Find where the given text appears and provide that cell's center as [x, y] coordinate. 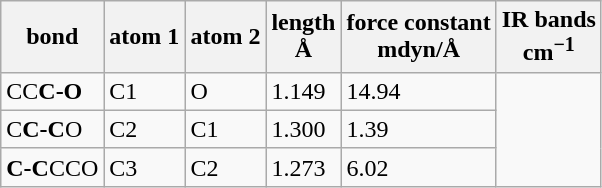
1.273 [304, 167]
1.39 [418, 129]
C3 [144, 167]
bond [52, 37]
14.94 [418, 91]
C-CCCO [52, 167]
1.300 [304, 129]
CC-CO [52, 129]
force constantmdyn/Å [418, 37]
1.149 [304, 91]
O [226, 91]
atom 1 [144, 37]
atom 2 [226, 37]
IR bandscm−1 [548, 37]
lengthÅ [304, 37]
CCC-O [52, 91]
6.02 [418, 167]
